Capture the cell that displays the provided text and extract its (x, y) central coordinate. 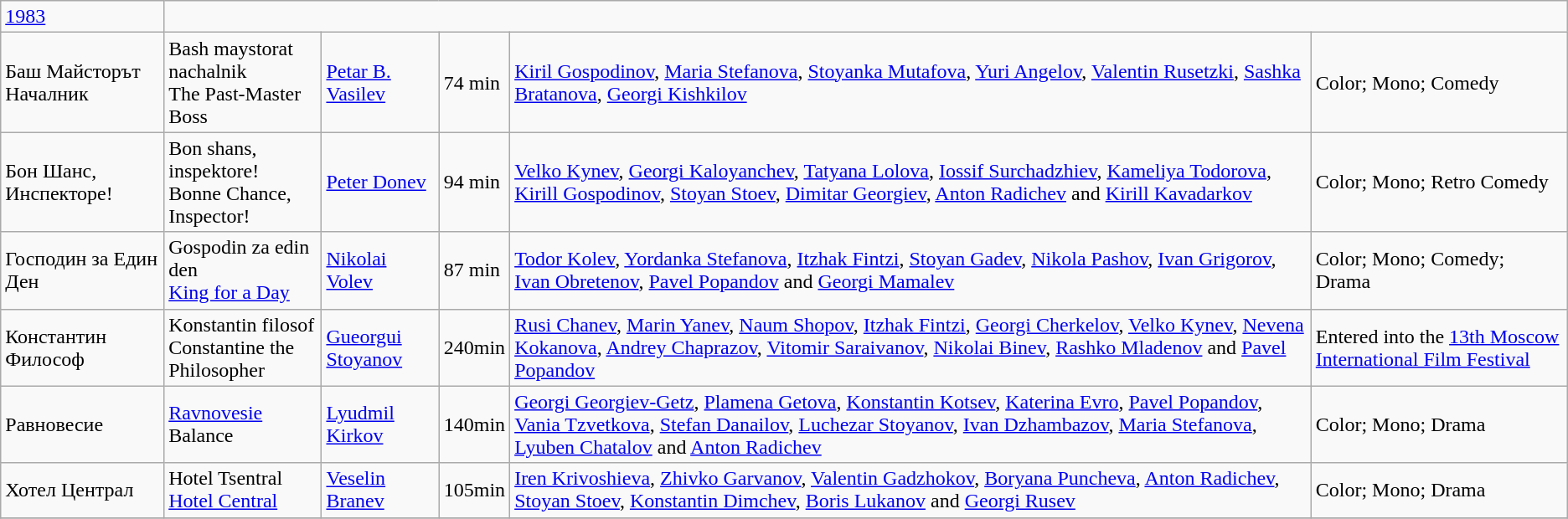
Hotel TsentralHotel Central (243, 491)
Gospodin za edin denKing for a Day (243, 270)
Gueorgui Stoyanov (380, 347)
Bash maystorat nachalnikThe Past-Master Boss (243, 82)
Господин за Един Ден (82, 270)
Todor Kolev, Yordanka Stefanova, Itzhak Fintzi, Stoyan Gadev, Nikola Pashov, Ivan Grigorov, Ivan Obretenov, Pavel Popandov and Georgi Mamalev (911, 270)
74 min (474, 82)
RavnovesieBalance (243, 424)
105min (474, 491)
Konstantin filosofConstantine the Philosopher (243, 347)
Veselin Branev (380, 491)
Бон Шанс, Инспекторе! (82, 182)
Color; Mono; Comedy; Drama (1439, 270)
Lyudmil Kirkov (380, 424)
Bon shans, inspektore!Bonne Chance, Inspector! (243, 182)
Равновесие (82, 424)
Хотел Централ (82, 491)
Color; Mono; Comedy (1439, 82)
94 min (474, 182)
1983 (82, 17)
Color; Mono; Retro Comedy (1439, 182)
Константин Философ (82, 347)
Kiril Gospodinov, Maria Stefanova, Stoyanka Mutafova, Yuri Angelov, Valentin Rusetzki, Sashka Bratanova, Georgi Kishkilov (911, 82)
240min (474, 347)
Peter Donev (380, 182)
Entered into the 13th Moscow International Film Festival (1439, 347)
87 min (474, 270)
140min (474, 424)
Nikolai Volev (380, 270)
Petar B. Vasilev (380, 82)
Баш Майсторът Началник (82, 82)
